From the cell containing the given text, extract its center point as [x, y] coordinate. 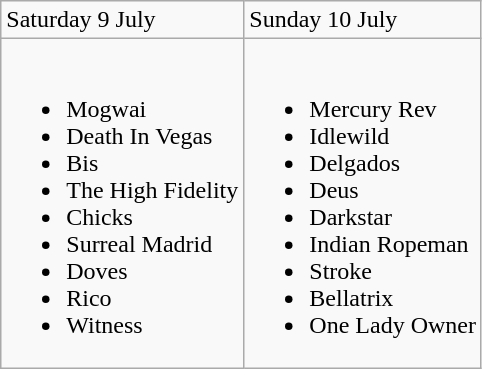
Mercury RevIdlewildDelgadosDeusDarkstarIndian RopemanStrokeBellatrixOne Lady Owner [363, 204]
Saturday 9 July [122, 20]
Sunday 10 July [363, 20]
MogwaiDeath In VegasBisThe High FidelityChicksSurreal MadridDovesRicoWitness [122, 204]
